Determine the [X, Y] coordinate at the center of the cell enclosing the given text.  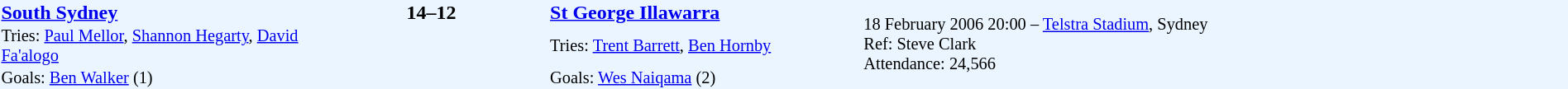
Tries: Trent Barrett, Ben Hornby [706, 46]
St George Illawarra [706, 12]
14–12 [431, 12]
South Sydney [157, 12]
Goals: Ben Walker (1) [157, 77]
Goals: Wes Naiqama (2) [706, 77]
18 February 2006 20:00 – Telstra Stadium, SydneyRef: Steve Clark Attendance: 24,566 [1216, 44]
Tries: Paul Mellor, Shannon Hegarty, David Fa'alogo [157, 46]
